Return the [x, y] coordinate for the center point of the cell that contains the specified text.  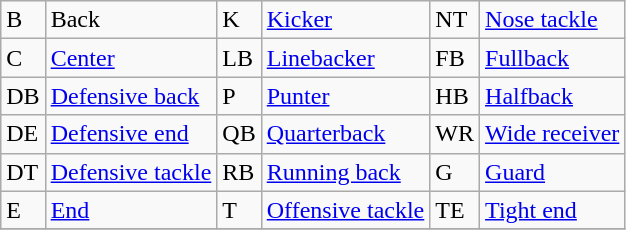
Defensive end [131, 134]
End [131, 210]
Offensive tackle [346, 210]
G [455, 172]
Quarterback [346, 134]
TE [455, 210]
Center [131, 58]
Punter [346, 96]
DT [23, 172]
FB [455, 58]
HB [455, 96]
Fullback [552, 58]
E [23, 210]
Kicker [346, 20]
Guard [552, 172]
DE [23, 134]
RB [239, 172]
K [239, 20]
Defensive back [131, 96]
Linebacker [346, 58]
Halfback [552, 96]
T [239, 210]
DB [23, 96]
Running back [346, 172]
LB [239, 58]
C [23, 58]
WR [455, 134]
Defensive tackle [131, 172]
QB [239, 134]
NT [455, 20]
Nose tackle [552, 20]
Wide receiver [552, 134]
Tight end [552, 210]
B [23, 20]
Back [131, 20]
P [239, 96]
